From the cell containing the given text, extract its center point as [x, y] coordinate. 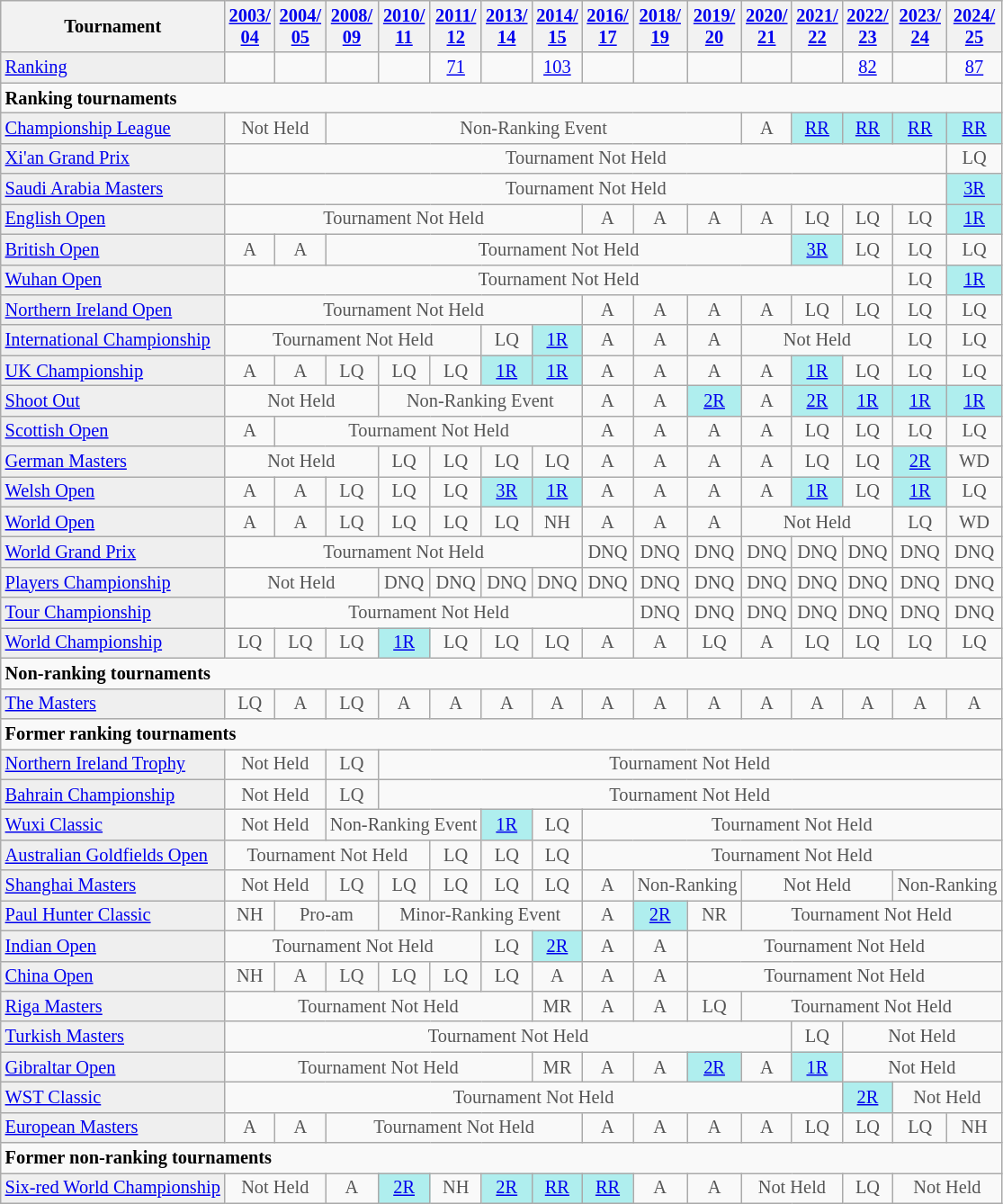
71 [455, 67]
2008/09 [352, 26]
International Championship [113, 340]
Pro-am [327, 915]
The Masters [113, 704]
2014/15 [557, 26]
Scottish Open [113, 431]
Shanghai Masters [113, 885]
Riga Masters [113, 1006]
Welsh Open [113, 491]
2023/24 [920, 26]
Australian Goldfields Open [113, 855]
2016/17 [607, 26]
Saudi Arabia Masters [113, 189]
Wuxi Classic [113, 824]
Northern Ireland Open [113, 310]
Non-ranking tournaments [501, 673]
Tournament [113, 26]
China Open [113, 976]
2022/23 [867, 26]
Former ranking tournaments [501, 733]
Former non-ranking tournaments [501, 1158]
Championship League [113, 128]
Northern Ireland Trophy [113, 764]
World Open [113, 522]
UK Championship [113, 371]
87 [974, 67]
Bahrain Championship [113, 795]
2003/04 [250, 26]
British Open [113, 249]
Turkish Masters [113, 1037]
Ranking [113, 67]
Tour Championship [113, 613]
Wuhan Open [113, 280]
European Masters [113, 1128]
Paul Hunter Classic [113, 915]
82 [867, 67]
Six-red World Championship [113, 1188]
2021/22 [817, 26]
English Open [113, 219]
German Masters [113, 462]
World Championship [113, 642]
2004/05 [300, 26]
Minor-Ranking Event [480, 915]
Shoot Out [113, 400]
103 [557, 67]
2020/21 [766, 26]
2024/25 [974, 26]
Indian Open [113, 946]
2013/14 [506, 26]
Gibraltar Open [113, 1067]
NR [714, 915]
World Grand Prix [113, 552]
2010/11 [404, 26]
WST Classic [113, 1097]
2011/12 [455, 26]
Ranking tournaments [501, 98]
Players Championship [113, 582]
2019/20 [714, 26]
Xi'an Grand Prix [113, 158]
2018/19 [660, 26]
